Output the (x, y) coordinate of the center of the cell containing the given text.  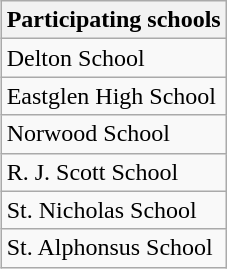
Norwood School (114, 134)
Participating schools (114, 20)
St. Nicholas School (114, 210)
Delton School (114, 58)
St. Alphonsus School (114, 248)
Eastglen High School (114, 96)
R. J. Scott School (114, 172)
